Determine the (x, y) coordinate at the center of the cell enclosing the given text.  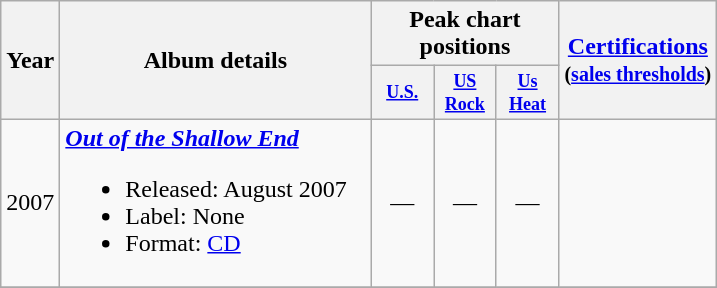
Year (30, 60)
2007 (30, 202)
Certifications(sales thresholds) (638, 60)
Us Heat (528, 93)
U.S. (402, 93)
Out of the Shallow EndReleased: August 2007Label: NoneFormat: CD (216, 202)
US Rock (466, 93)
Peak chart positions (465, 34)
Album details (216, 60)
